Search for the cell housing the specified text and yield its [x, y] center coordinate. 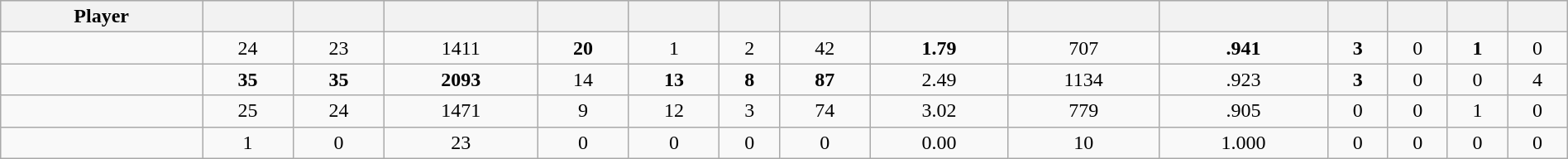
9 [583, 111]
2.49 [939, 79]
779 [1083, 111]
3.02 [939, 111]
.905 [1243, 111]
2 [749, 48]
1134 [1083, 79]
87 [825, 79]
14 [583, 79]
8 [749, 79]
Player [102, 17]
13 [674, 79]
20 [583, 48]
1411 [461, 48]
.941 [1243, 48]
12 [674, 111]
2093 [461, 79]
1.000 [1243, 142]
1471 [461, 111]
707 [1083, 48]
1.79 [939, 48]
42 [825, 48]
.923 [1243, 79]
4 [1538, 79]
25 [248, 111]
0.00 [939, 142]
10 [1083, 142]
74 [825, 111]
